For the text-containing cell, return its midpoint in (X, Y) coordinate format. 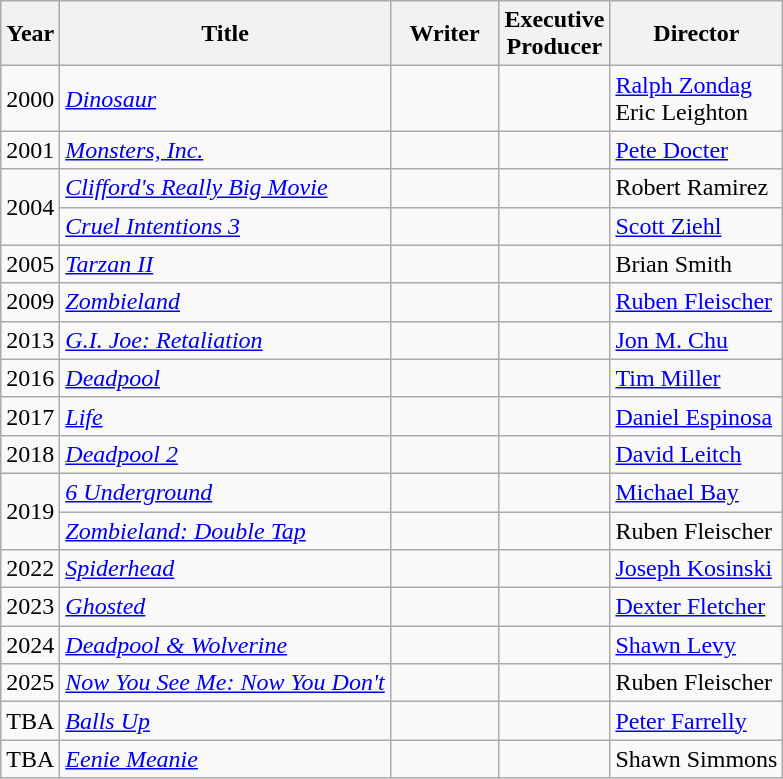
Peter Farrelly (696, 721)
Shawn Levy (696, 645)
Zombieland: Double Tap (225, 531)
6 Underground (225, 492)
Cruel Intentions 3 (225, 226)
Clifford's Really Big Movie (225, 188)
Ralph ZondagEric Leighton (696, 98)
Year (30, 34)
Shawn Simmons (696, 759)
Monsters, Inc. (225, 150)
Deadpool & Wolverine (225, 645)
Balls Up (225, 721)
Tarzan II (225, 264)
Title (225, 34)
Ghosted (225, 607)
Daniel Espinosa (696, 416)
2016 (30, 378)
2005 (30, 264)
Life (225, 416)
2024 (30, 645)
Director (696, 34)
Tim Miller (696, 378)
G.I. Joe: Retaliation (225, 340)
2009 (30, 302)
Joseph Kosinski (696, 569)
2023 (30, 607)
Spiderhead (225, 569)
Brian Smith (696, 264)
Deadpool (225, 378)
Dinosaur (225, 98)
2004 (30, 207)
2013 (30, 340)
Pete Docter (696, 150)
Dexter Fletcher (696, 607)
Scott Ziehl (696, 226)
2001 (30, 150)
Zombieland (225, 302)
Now You See Me: Now You Don't (225, 683)
2019 (30, 511)
2017 (30, 416)
Robert Ramirez (696, 188)
Writer (444, 34)
2018 (30, 454)
ExecutiveProducer (554, 34)
2025 (30, 683)
2022 (30, 569)
Eenie Meanie (225, 759)
David Leitch (696, 454)
2000 (30, 98)
Michael Bay (696, 492)
Jon M. Chu (696, 340)
Deadpool 2 (225, 454)
